Detect which cell encompasses the target text, then output its [X, Y] center coordinate. 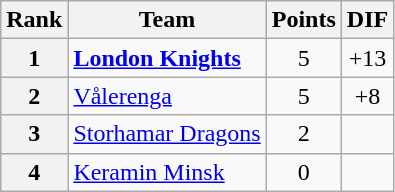
1 [34, 58]
+13 [367, 58]
Vålerenga [167, 96]
Storhamar Dragons [167, 134]
Team [167, 20]
0 [304, 172]
London Knights [167, 58]
Rank [34, 20]
Keramin Minsk [167, 172]
+8 [367, 96]
DIF [367, 20]
Points [304, 20]
4 [34, 172]
3 [34, 134]
